Return the [x, y] coordinate for the center point of the cell that contains the specified text.  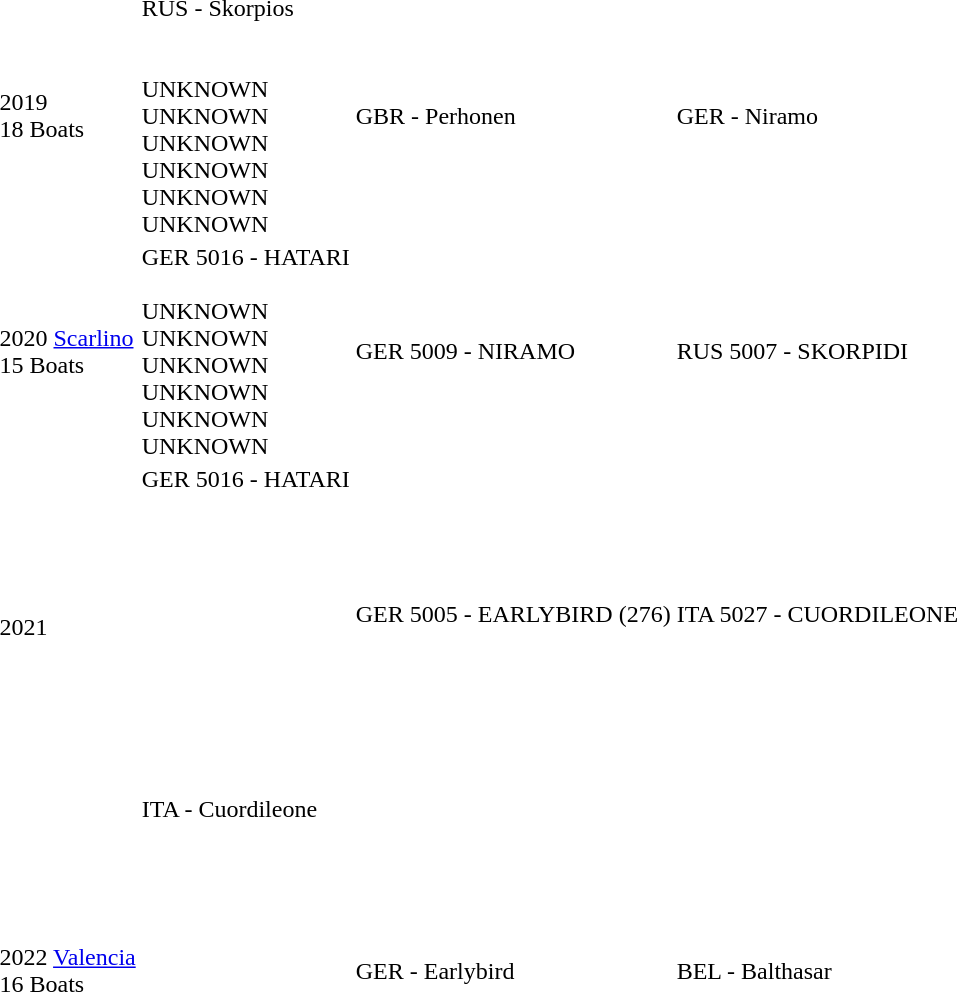
GER 5016 - HATARI UNKNOWNUNKNOWNUNKNOWNUNKNOWNUNKNOWNUNKNOWN [246, 352]
GER 5005 - EARLYBIRD (276) [513, 628]
GER 5009 - NIRAMO [513, 352]
GER 5016 - HATARI [246, 628]
